Capture the cell that displays the provided text and extract its (X, Y) central coordinate. 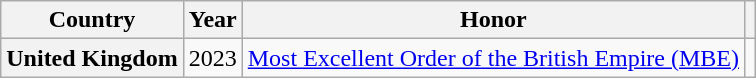
Most Excellent Order of the British Empire (MBE) (493, 58)
Honor (493, 20)
Year (212, 20)
2023 (212, 58)
Country (92, 20)
United Kingdom (92, 58)
